For the text-containing cell, return its midpoint in (X, Y) coordinate format. 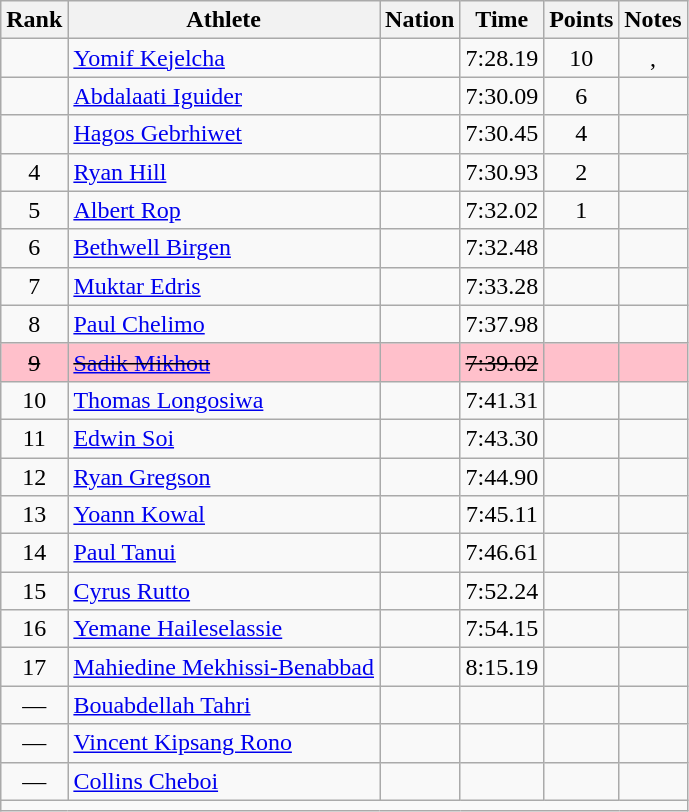
Mahiedine Mekhissi-Benabbad (224, 667)
Abdalaati Iguider (224, 96)
Vincent Kipsang Rono (224, 743)
11 (34, 438)
Thomas Longosiwa (224, 400)
7:52.24 (502, 591)
Albert Rop (224, 210)
9 (34, 362)
Ryan Hill (224, 172)
7:30.45 (502, 134)
Athlete (224, 20)
7:41.31 (502, 400)
Hagos Gebrhiwet (224, 134)
Time (502, 20)
Rank (34, 20)
Points (582, 20)
Collins Cheboi (224, 781)
7:33.28 (502, 286)
Bethwell Birgen (224, 248)
Edwin Soi (224, 438)
7:43.30 (502, 438)
12 (34, 477)
17 (34, 667)
Paul Tanui (224, 553)
7:45.11 (502, 515)
Bouabdellah Tahri (224, 705)
7 (34, 286)
7:30.93 (502, 172)
7:30.09 (502, 96)
7:46.61 (502, 553)
7:39.02 (502, 362)
Muktar Edris (224, 286)
Nation (420, 20)
Yoann Kowal (224, 515)
13 (34, 515)
1 (582, 210)
14 (34, 553)
7:54.15 (502, 629)
Cyrus Rutto (224, 591)
Sadik Mikhou (224, 362)
7:32.02 (502, 210)
2 (582, 172)
Yomif Kejelcha (224, 58)
Ryan Gregson (224, 477)
7:28.19 (502, 58)
7:44.90 (502, 477)
7:37.98 (502, 324)
8:15.19 (502, 667)
8 (34, 324)
, (653, 58)
7:32.48 (502, 248)
15 (34, 591)
Notes (653, 20)
5 (34, 210)
Paul Chelimo (224, 324)
16 (34, 629)
Yemane Haileselassie (224, 629)
